Determine the (X, Y) coordinate at the center of the cell enclosing the given text.  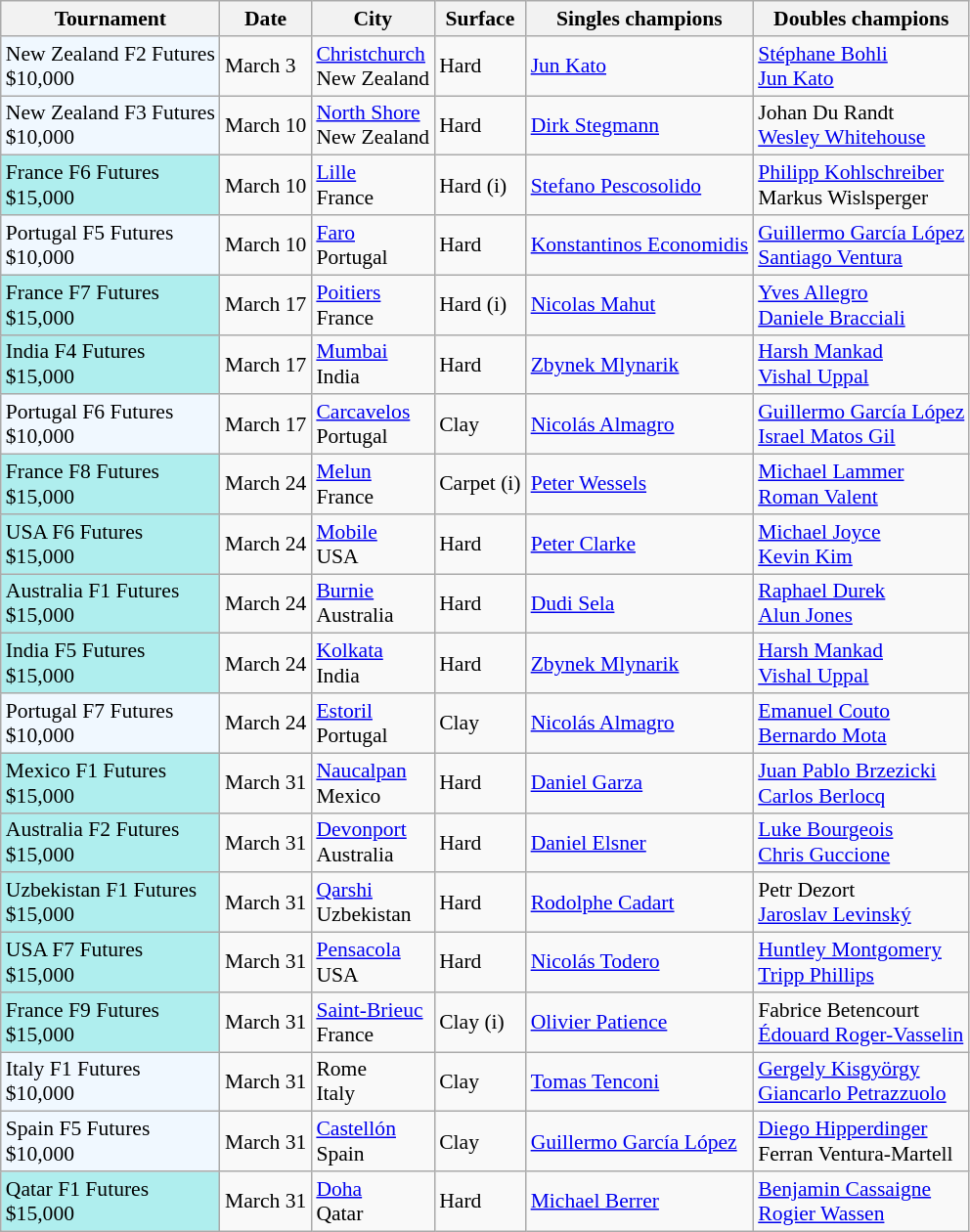
USA F6 Futures$15,000 (110, 544)
Emanuel Couto Bernardo Mota (860, 724)
Peter Wessels (639, 485)
Raphael Durek Alun Jones (860, 604)
France F9 Futures$15,000 (110, 1023)
BurnieAustralia (373, 604)
EstorilPortugal (373, 724)
Uzbekistan F1 Futures$15,000 (110, 903)
Carpet (i) (479, 485)
USA F7 Futures$15,000 (110, 962)
Stefano Pescosolido (639, 186)
Huntley Montgomery Tripp Phillips (860, 962)
March 3 (266, 66)
France F6 Futures$15,000 (110, 186)
RomeItaly (373, 1081)
New Zealand F3 Futures$10,000 (110, 125)
Portugal F5 Futures$10,000 (110, 244)
Jun Kato (639, 66)
Doubles champions (860, 19)
Michael Berrer (639, 1201)
Qatar F1 Futures$15,000 (110, 1201)
Guillermo García López Santiago Ventura (860, 244)
Gergely Kisgyörgy Giancarlo Petrazzuolo (860, 1081)
Daniel Elsner (639, 843)
Clay (i) (479, 1023)
Mexico F1 Futures$15,000 (110, 782)
Guillermo García López (639, 1142)
France F8 Futures$15,000 (110, 485)
France F7 Futures$15,000 (110, 305)
Peter Clarke (639, 544)
Yves Allegro Daniele Bracciali (860, 305)
Dirk Stegmann (639, 125)
CastellónSpain (373, 1142)
Nicolas Mahut (639, 305)
Nicolás Todero (639, 962)
Olivier Patience (639, 1023)
NaucalpanMexico (373, 782)
Italy F1 Futures$10,000 (110, 1081)
Portugal F7 Futures$10,000 (110, 724)
Portugal F6 Futures$10,000 (110, 424)
Singles champions (639, 19)
Luke Bourgeois Chris Guccione (860, 843)
Benjamin Cassaigne Rogier Wassen (860, 1201)
DohaQatar (373, 1201)
PensacolaUSA (373, 962)
India F4 Futures$15,000 (110, 364)
FaroPortugal (373, 244)
Dudi Sela (639, 604)
Australia F1 Futures$15,000 (110, 604)
Spain F5 Futures$10,000 (110, 1142)
Tomas Tenconi (639, 1081)
ChristchurchNew Zealand (373, 66)
Australia F2 Futures$15,000 (110, 843)
MobileUSA (373, 544)
Guillermo García López Israel Matos Gil (860, 424)
QarshiUzbekistan (373, 903)
Petr Dezort Jaroslav Levinský (860, 903)
KolkataIndia (373, 663)
Surface (479, 19)
Saint-BrieucFrance (373, 1023)
Stéphane Bohli Jun Kato (860, 66)
LilleFrance (373, 186)
Rodolphe Cadart (639, 903)
Michael Lammer Roman Valent (860, 485)
MelunFrance (373, 485)
Johan Du Randt Wesley Whitehouse (860, 125)
Konstantinos Economidis (639, 244)
Daniel Garza (639, 782)
Diego Hipperdinger Ferran Ventura-Martell (860, 1142)
MumbaiIndia (373, 364)
Philipp Kohlschreiber Markus Wislsperger (860, 186)
Michael Joyce Kevin Kim (860, 544)
PoitiersFrance (373, 305)
CarcavelosPortugal (373, 424)
North ShoreNew Zealand (373, 125)
City (373, 19)
Juan Pablo Brzezicki Carlos Berlocq (860, 782)
India F5 Futures$15,000 (110, 663)
Tournament (110, 19)
Fabrice Betencourt Édouard Roger-Vasselin (860, 1023)
Date (266, 19)
DevonportAustralia (373, 843)
New Zealand F2 Futures$10,000 (110, 66)
